Scan for the cell matching the given text and deliver its (x, y) coordinate at center. 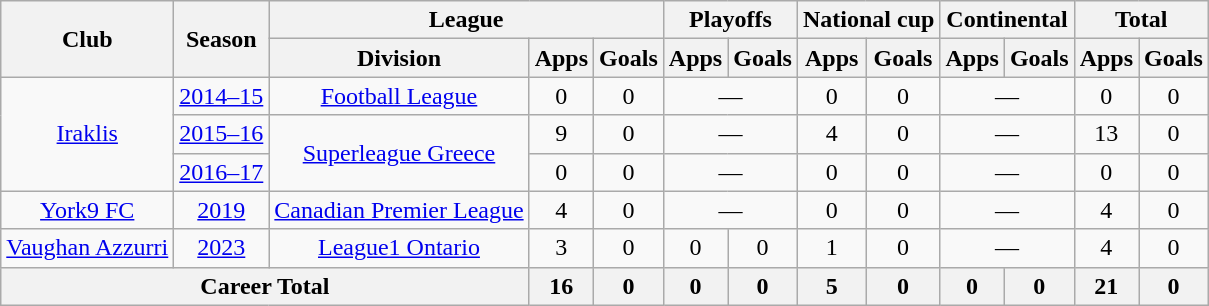
21 (1106, 286)
2014–15 (222, 96)
Total (1141, 20)
Vaughan Azzurri (88, 248)
1 (831, 248)
13 (1106, 134)
Playoffs (730, 20)
Career Total (265, 286)
National cup (868, 20)
Division (399, 58)
9 (561, 134)
Continental (1007, 20)
5 (831, 286)
League (466, 20)
3 (561, 248)
Iraklis (88, 134)
Superleague Greece (399, 153)
York9 FC (88, 210)
Season (222, 39)
Canadian Premier League (399, 210)
Football League (399, 96)
2015–16 (222, 134)
2019 (222, 210)
League1 Ontario (399, 248)
Club (88, 39)
2016–17 (222, 172)
16 (561, 286)
2023 (222, 248)
